Find where the given text appears and provide that cell's center as (X, Y) coordinate. 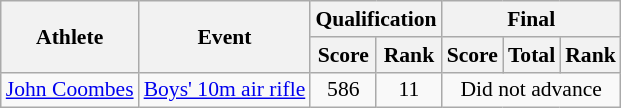
Qualification (376, 19)
Athlete (70, 36)
John Coombes (70, 90)
586 (343, 90)
Boys' 10m air rifle (225, 90)
Final (532, 19)
Did not advance (532, 90)
Event (225, 36)
Total (532, 55)
11 (408, 90)
